Capture the cell that displays the provided text and extract its [X, Y] central coordinate. 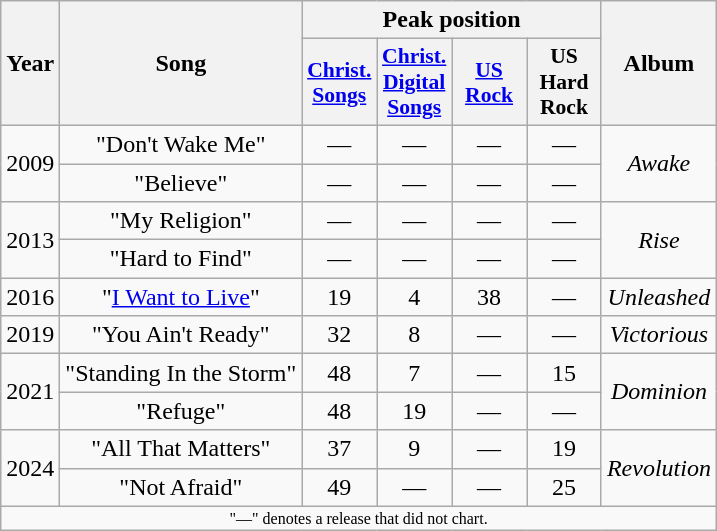
4 [414, 297]
2024 [30, 468]
Victorious [658, 335]
2021 [30, 392]
8 [414, 335]
2016 [30, 297]
"Believe" [181, 183]
Revolution [658, 468]
9 [414, 449]
"Hard to Find" [181, 259]
32 [340, 335]
2013 [30, 240]
37 [340, 449]
Awake [658, 163]
2009 [30, 163]
Christ.DigitalSongs [414, 82]
"Don't Wake Me" [181, 144]
2019 [30, 335]
"Not Afraid" [181, 487]
Dominion [658, 392]
49 [340, 487]
15 [564, 373]
Song [181, 64]
USHardRock [564, 82]
25 [564, 487]
38 [490, 297]
Peak position [452, 20]
"Standing In the Storm" [181, 373]
Album [658, 64]
"I Want to Live" [181, 297]
USRock [490, 82]
"My Religion" [181, 221]
Rise [658, 240]
7 [414, 373]
Unleashed [658, 297]
"You Ain't Ready" [181, 335]
Christ.Songs [340, 82]
Year [30, 64]
"—" denotes a release that did not chart. [359, 518]
"Refuge" [181, 411]
"All That Matters" [181, 449]
